Identify which cell holds the provided text, then report its (x, y) central coordinate. 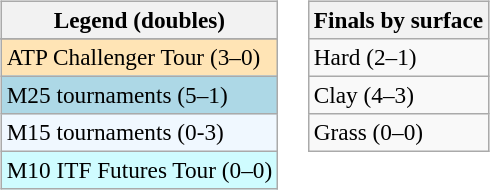
ATP Challenger Tour (3–0) (139, 57)
Legend (doubles) (139, 20)
M10 ITF Futures Tour (0–0) (139, 171)
Clay (4–3) (398, 95)
Hard (2–1) (398, 57)
M25 tournaments (5–1) (139, 95)
Finals by surface (398, 20)
Grass (0–0) (398, 133)
M15 tournaments (0-3) (139, 133)
